Scan for the cell matching the given text and deliver its [X, Y] coordinate at center. 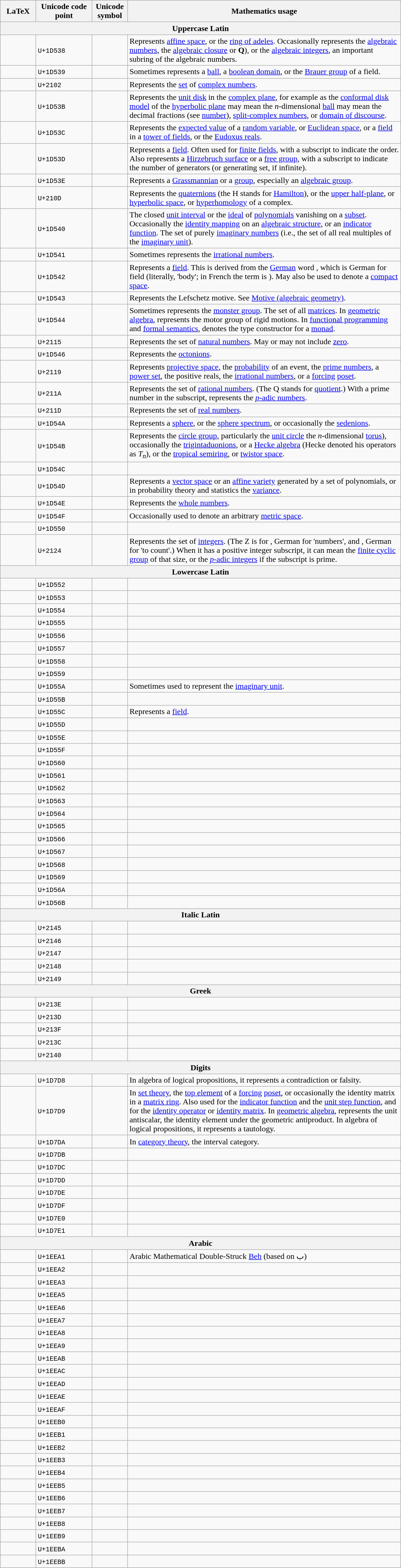
U+1D565 [64, 826]
U+1D539 [64, 72]
Represents the octonions. [264, 354]
Represents a Grassmannian or a group, especially an algebraic group. [264, 180]
U+2146 [64, 940]
U+1D566 [64, 839]
U+1EEA3 [64, 1282]
U+1EEA1 [64, 1256]
U+1D55B [64, 699]
U+1D55A [64, 686]
Represents the set of complex numbers. [264, 84]
U+213F [64, 1029]
U+1D7DF [64, 1205]
U+1D542 [64, 276]
U+1EEA2 [64, 1269]
U+1EEA9 [64, 1345]
U+1D7DB [64, 1154]
Greek [200, 991]
U+1D55C [64, 711]
U+1D54F [64, 516]
U+1D55F [64, 750]
Unicode code point [64, 11]
U+1D546 [64, 354]
U+1D557 [64, 648]
U+1D543 [64, 298]
U+1EEB7 [64, 1511]
U+1D7E1 [64, 1230]
U+1D56A [64, 889]
U+1D567 [64, 851]
Uppercase Latin [200, 28]
U+213E [64, 1004]
U+1D53B [64, 106]
In algebra of logical propositions, it represents a contradiction or falsity. [264, 1080]
U+1D7DE [64, 1192]
U+1D541 [64, 254]
U+1D563 [64, 801]
U+1EEB9 [64, 1536]
U+1D556 [64, 635]
U+1D54E [64, 503]
U+1EEB0 [64, 1421]
U+2140 [64, 1055]
U+2145 [64, 928]
U+1D540 [64, 228]
Represents the quaternions (the H stands for Hamilton), or the upper half-plane, or hyperbolic space, or hyperhomology of a complex. [264, 198]
U+1D53D [64, 159]
U+1EEB4 [64, 1473]
U+1D54D [64, 485]
U+213C [64, 1042]
U+1EEAE [64, 1396]
U+1D558 [64, 661]
U+1EEBA [64, 1549]
U+1D553 [64, 597]
U+1D7DA [64, 1141]
U+1EEB3 [64, 1460]
U+1EEA6 [64, 1307]
U+1EEAC [64, 1371]
U+1EEB1 [64, 1434]
Sometimes represents the irrational numbers. [264, 254]
Unicode symbol [110, 11]
U+1EEAB [64, 1358]
U+1D569 [64, 877]
U+1EEB2 [64, 1447]
U+1D562 [64, 788]
U+211D [64, 410]
Arabic Mathematical Double-Struck Beh (based on ب) [264, 1256]
U+1D7D8 [64, 1080]
Represents the set of natural numbers. May or may not include zero. [264, 342]
U+1D560 [64, 762]
U+1D550 [64, 528]
U+1D564 [64, 813]
U+1D552 [64, 585]
U+213D [64, 1017]
U+1D54A [64, 423]
U+2102 [64, 84]
Represents a field. [264, 711]
U+1D7DD [64, 1180]
Arabic [200, 1243]
U+1EEB5 [64, 1485]
Digits [200, 1067]
Represents the set of real numbers. [264, 410]
U+1D54C [64, 468]
Mathematics usage [264, 11]
U+1EEB6 [64, 1498]
Represents the set of rational numbers. (The Q stands for quotient.) With a prime number in the subscript, represents the p-adic numbers. [264, 393]
U+1D544 [64, 320]
U+1D55D [64, 724]
U+2124 [64, 550]
U+1EEA7 [64, 1320]
U+1EEA8 [64, 1333]
U+1D53E [64, 180]
Represents the whole numbers. [264, 503]
U+1EEA5 [64, 1295]
In category theory, the interval category. [264, 1141]
Represents a vector space or an affine variety generated by a set of polynomials, or in probability theory and statistics the variance. [264, 485]
U+1EEAF [64, 1409]
Sometimes used to represent the imaginary unit. [264, 686]
U+1D7DC [64, 1167]
U+1D554 [64, 610]
U+1D54B [64, 446]
U+2147 [64, 953]
Represents the expected value of a random variable, or Euclidean space, or a field in a tower of fields, or the Eudoxus reals. [264, 132]
Sometimes represents a ball, a boolean domain, or the Brauer group of a field. [264, 72]
U+1D561 [64, 775]
U+1EEBB [64, 1561]
Represents the Lefschetz motive. See Motive (algebraic geometry). [264, 298]
U+1D7E0 [64, 1218]
U+1D55E [64, 737]
LaTeX [18, 11]
Lowercase Latin [200, 572]
U+1EEB8 [64, 1523]
U+210D [64, 198]
U+1D538 [64, 50]
Occasionally used to denote an arbitrary metric space. [264, 516]
U+1D7D9 [64, 1111]
U+1D555 [64, 623]
U+2148 [64, 966]
U+2119 [64, 371]
U+1D559 [64, 673]
Italic Latin [200, 915]
U+2115 [64, 342]
U+1EEAD [64, 1383]
Represents a sphere, or the sphere spectrum, or occasionally the sedenions. [264, 423]
U+1D568 [64, 864]
U+211A [64, 393]
U+2149 [64, 978]
U+1D56B [64, 902]
U+1D53C [64, 132]
